Provide the (X, Y) coordinate of the cell's center where the given text is located.  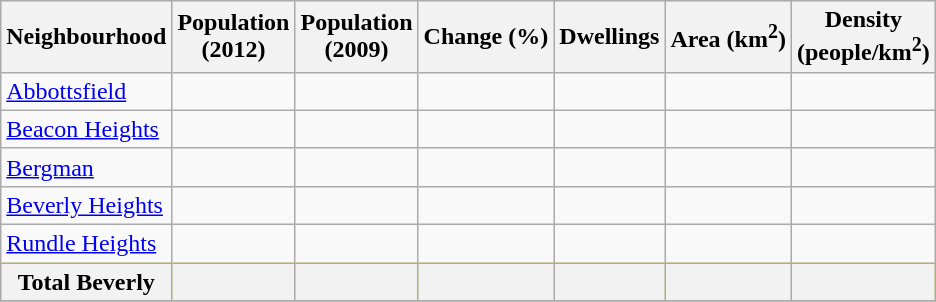
Population(2009) (356, 37)
Neighbourhood (86, 37)
Beverly Heights (86, 205)
Area (km2) (728, 37)
Change (%) (486, 37)
Bergman (86, 167)
Beacon Heights (86, 129)
Rundle Heights (86, 244)
Total Beverly (86, 282)
Abbottsfield (86, 91)
Density(people/km2) (863, 37)
Dwellings (610, 37)
Population(2012) (234, 37)
